Search for the cell housing the specified text and yield its (x, y) center coordinate. 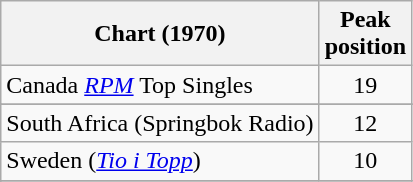
12 (365, 123)
Canada RPM Top Singles (160, 85)
Peakposition (365, 34)
Sweden (Tio i Topp) (160, 161)
South Africa (Springbok Radio) (160, 123)
19 (365, 85)
10 (365, 161)
Chart (1970) (160, 34)
